Scan for the cell matching the given text and deliver its [X, Y] coordinate at center. 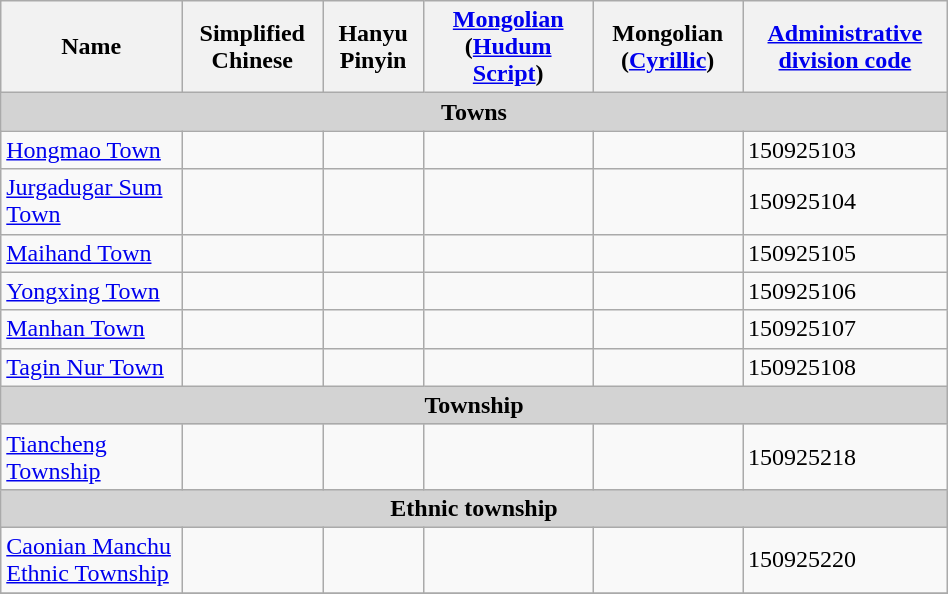
Simplified Chinese [252, 47]
Hongmao Town [92, 150]
150925218 [844, 456]
Name [92, 47]
150925104 [844, 202]
Tagin Nur Town [92, 367]
Caonian Manchu Ethnic Township [92, 560]
Manhan Town [92, 329]
Jurgadugar Sum Town [92, 202]
Mongolian (Hudum Script) [508, 47]
Tiancheng Township [92, 456]
150925105 [844, 253]
150925106 [844, 291]
Yongxing Town [92, 291]
Towns [474, 112]
Maihand Town [92, 253]
Ethnic township [474, 508]
150925107 [844, 329]
Administrative division code [844, 47]
Township [474, 405]
150925220 [844, 560]
150925103 [844, 150]
150925108 [844, 367]
Hanyu Pinyin [374, 47]
Mongolian (Cyrillic) [668, 47]
